Capture the cell that displays the provided text and extract its (X, Y) central coordinate. 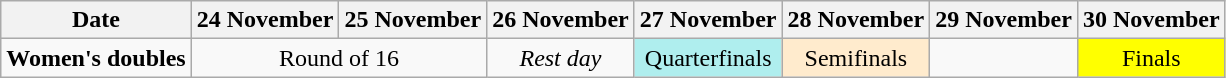
Date (96, 20)
25 November (413, 20)
Rest day (561, 58)
Quarterfinals (708, 58)
26 November (561, 20)
Finals (1151, 58)
24 November (265, 20)
30 November (1151, 20)
Semifinals (856, 58)
27 November (708, 20)
Women's doubles (96, 58)
28 November (856, 20)
29 November (1004, 20)
Round of 16 (338, 58)
